Provide the [x, y] coordinate of the cell's center where the given text is located.  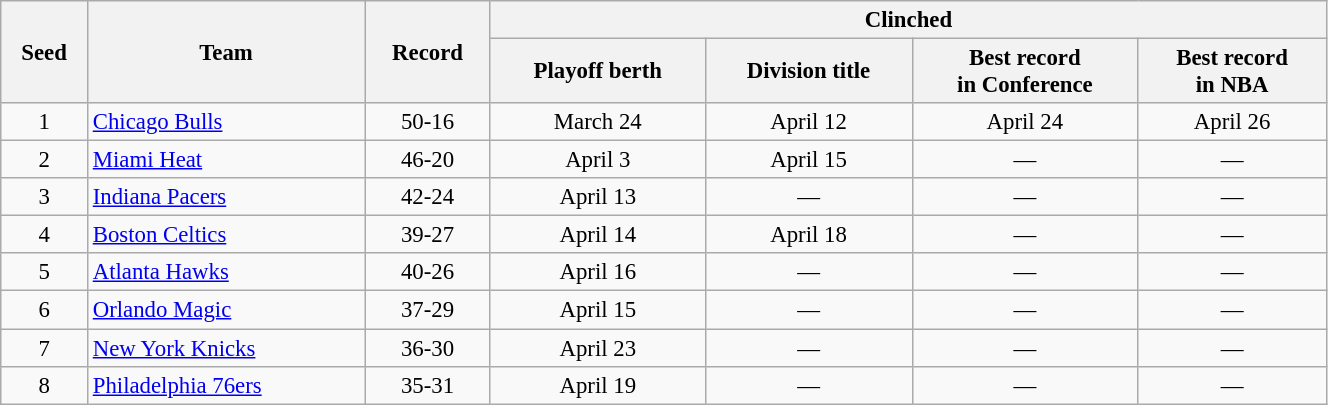
Chicago Bulls [226, 122]
Best record in Conference [1025, 72]
Division title [808, 72]
5 [44, 273]
Record [428, 52]
Best record in NBA [1232, 72]
42-24 [428, 197]
April 18 [808, 235]
6 [44, 310]
April 23 [598, 348]
Miami Heat [226, 160]
April 24 [1025, 122]
39-27 [428, 235]
36-30 [428, 348]
New York Knicks [226, 348]
Indiana Pacers [226, 197]
2 [44, 160]
Orlando Magic [226, 310]
8 [44, 385]
Clinched [908, 20]
March 24 [598, 122]
37-29 [428, 310]
April 16 [598, 273]
7 [44, 348]
Team [226, 52]
April 14 [598, 235]
Seed [44, 52]
Philadelphia 76ers [226, 385]
Playoff berth [598, 72]
46-20 [428, 160]
3 [44, 197]
35-31 [428, 385]
April 13 [598, 197]
April 26 [1232, 122]
April 12 [808, 122]
April 19 [598, 385]
Atlanta Hawks [226, 273]
40-26 [428, 273]
April 3 [598, 160]
50-16 [428, 122]
1 [44, 122]
Boston Celtics [226, 235]
4 [44, 235]
